Pinpoint the cell where the given text exists, returning its [X, Y] midpoint coordinate. 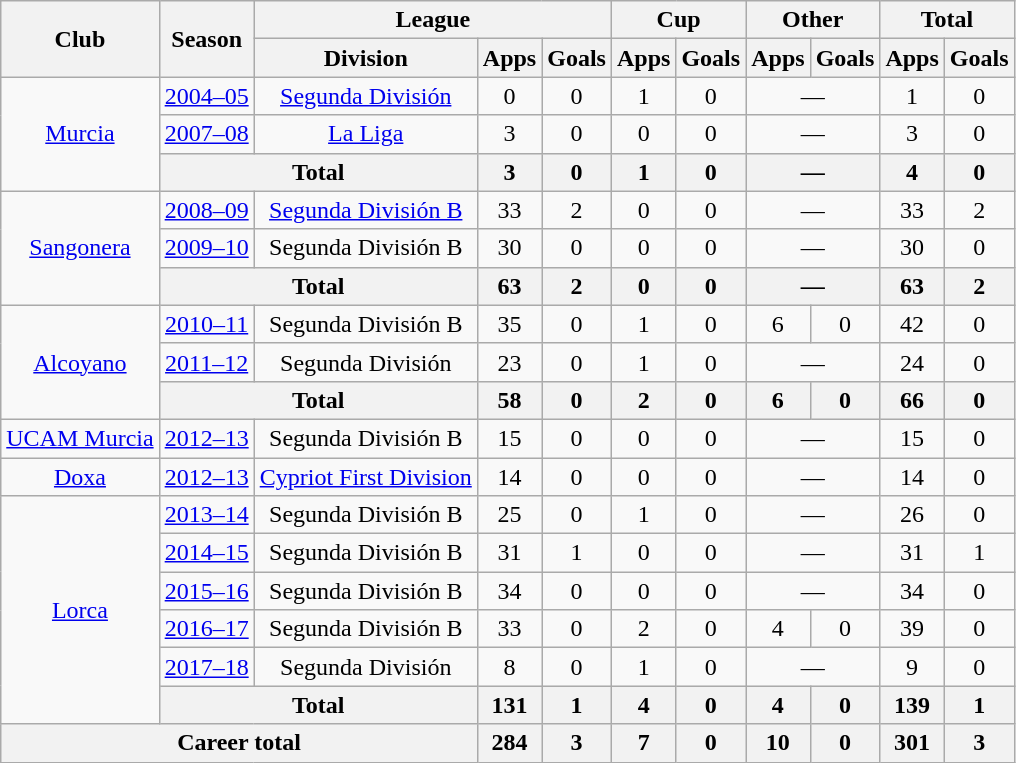
Sangonera [80, 248]
9 [912, 667]
2015–16 [206, 591]
2016–17 [206, 629]
284 [509, 743]
39 [912, 629]
26 [912, 515]
2010–11 [206, 324]
58 [509, 400]
Club [80, 39]
131 [509, 705]
Cup [678, 20]
139 [912, 705]
Cypriot First Division [366, 477]
7 [643, 743]
2008–09 [206, 210]
35 [509, 324]
Career total [240, 743]
2013–14 [206, 515]
10 [778, 743]
Other [813, 20]
Murcia [80, 134]
2009–10 [206, 248]
Season [206, 39]
League [432, 20]
Alcoyano [80, 362]
301 [912, 743]
25 [509, 515]
Division [366, 58]
8 [509, 667]
Doxa [80, 477]
UCAM Murcia [80, 438]
42 [912, 324]
2011–12 [206, 362]
Lorca [80, 610]
24 [912, 362]
2004–05 [206, 96]
23 [509, 362]
La Liga [366, 134]
66 [912, 400]
2017–18 [206, 667]
2014–15 [206, 553]
2007–08 [206, 134]
